For the text-containing cell, return its midpoint in [x, y] coordinate format. 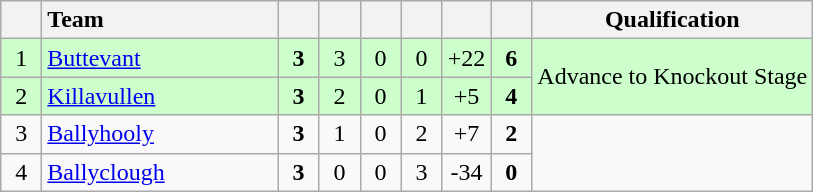
Killavullen [160, 96]
+22 [466, 58]
-34 [466, 172]
+5 [466, 96]
+7 [466, 134]
6 [512, 58]
Buttevant [160, 58]
Ballyhooly [160, 134]
Advance to Knockout Stage [672, 77]
Team [160, 20]
Ballyclough [160, 172]
Qualification [672, 20]
